Identify which cell holds the provided text, then report its [x, y] central coordinate. 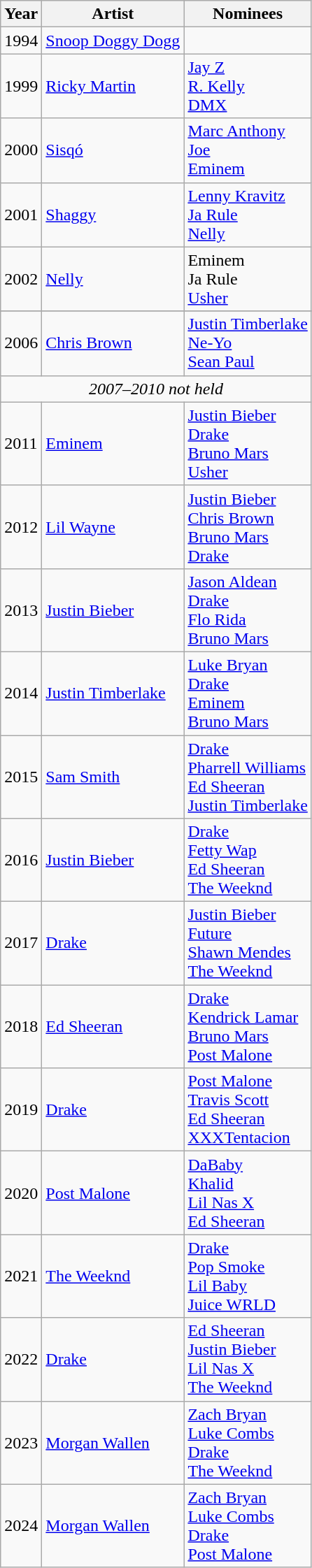
Ed Sheeran [113, 1026]
Year [21, 14]
1994 [21, 41]
Shaggy [113, 215]
Snoop Doggy Dogg [113, 41]
2020 [21, 1193]
1999 [21, 86]
Marc AnthonyJoeEminem [248, 150]
DrakeFetty WapEd SheeranThe Weeknd [248, 860]
2000 [21, 150]
Zach BryanLuke CombsDrakePost Malone [248, 1525]
2014 [21, 693]
2013 [21, 610]
Zach BryanLuke CombsDrakeThe Weeknd [248, 1443]
2017 [21, 944]
2019 [21, 1110]
Luke BryanDrakeEminemBruno Mars [248, 693]
Ed SheeranJustin BieberLil Nas XThe Weeknd [248, 1359]
Nelly [113, 279]
Post Malone [113, 1193]
Justin TimberlakeNe-YoSean Paul [248, 343]
DrakeKendrick LamarBruno MarsPost Malone [248, 1026]
2016 [21, 860]
2024 [21, 1525]
2011 [21, 443]
Chris Brown [113, 343]
2002 [21, 279]
Lenny KravitzJa RuleNelly [248, 215]
2015 [21, 777]
DrakePop SmokeLil BabyJuice WRLD [248, 1276]
Artist [113, 14]
Jason AldeanDrakeFlo RidaBruno Mars [248, 610]
Justin Timberlake [113, 693]
Justin BieberDrakeBruno MarsUsher [248, 443]
Ricky Martin [113, 86]
2022 [21, 1359]
Nominees [248, 14]
EminemJa RuleUsher [248, 279]
Jay ZR. KellyDMX [248, 86]
DrakePharrell WilliamsEd SheeranJustin Timberlake [248, 777]
2007–2010 not held [157, 389]
Sisqó [113, 150]
Sam Smith [113, 777]
Lil Wayne [113, 527]
2018 [21, 1026]
2021 [21, 1276]
2012 [21, 527]
DaBabyKhalidLil Nas XEd Sheeran [248, 1193]
Post MaloneTravis ScottEd SheeranXXXTentacion [248, 1110]
Justin BieberChris BrownBruno MarsDrake [248, 527]
Eminem [113, 443]
The Weeknd [113, 1276]
2001 [21, 215]
2006 [21, 343]
Justin BieberFutureShawn MendesThe Weeknd [248, 944]
2023 [21, 1443]
